Search for the cell housing the specified text and yield its [x, y] center coordinate. 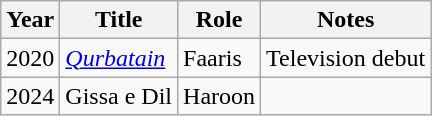
Qurbatain [119, 58]
2024 [30, 96]
2020 [30, 58]
Television debut [346, 58]
Role [220, 20]
Gissa e Dil [119, 96]
Notes [346, 20]
Year [30, 20]
Faaris [220, 58]
Title [119, 20]
Haroon [220, 96]
